Determine the (X, Y) coordinate at the center of the cell enclosing the given text.  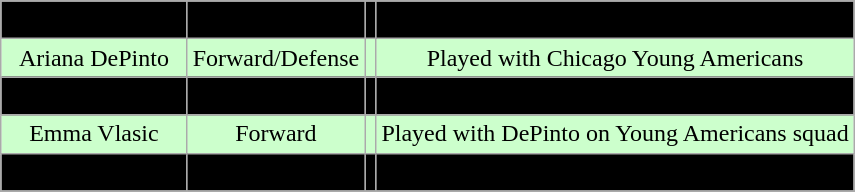
Defense (276, 172)
Played with Chicago Young Americans (615, 58)
Julia Yetman (94, 172)
Ariana DePinto (94, 58)
Emma Vlasic (94, 134)
Goaltender (276, 96)
Played for the Minnesota Ice Cats (615, 20)
Jordan Chancellor (94, 20)
Forward/Defense (276, 58)
Minded net for Burlington Jr. Barracudas (615, 96)
Member of Team Quebec U18 (615, 172)
Played with DePinto on Young Americans squad (615, 134)
Kyra O'Brien (94, 96)
